Determine the [x, y] coordinate at the center of the cell enclosing the given text.  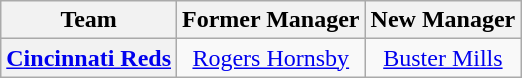
Team [89, 20]
Former Manager [272, 20]
Buster Mills [443, 58]
Cincinnati Reds [89, 58]
New Manager [443, 20]
Rogers Hornsby [272, 58]
